Identify which cell holds the provided text, then report its (x, y) central coordinate. 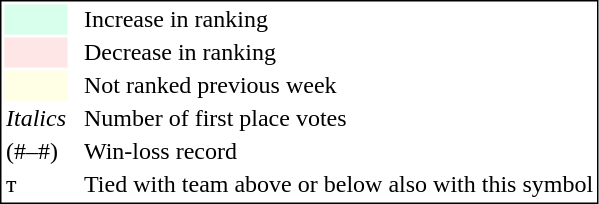
Not ranked previous week (338, 85)
Number of first place votes (338, 119)
Tied with team above or below also with this symbol (338, 185)
Decrease in ranking (338, 53)
Win-loss record (338, 151)
Increase in ranking (338, 19)
Italics (36, 119)
т (36, 185)
(#–#) (36, 151)
